Detect which cell encompasses the target text, then output its (X, Y) center coordinate. 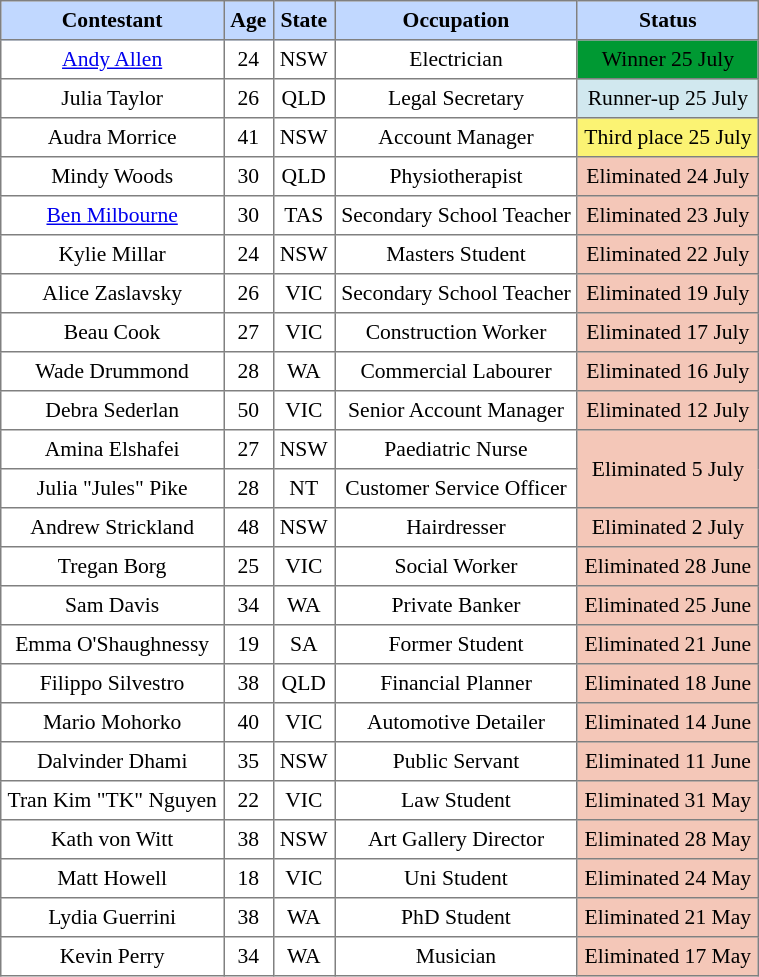
Eliminated 11 June (668, 762)
Beau Cook (112, 332)
Audra Morrice (112, 138)
SA (304, 644)
Kevin Perry (112, 956)
Kath von Witt (112, 840)
Eliminated 18 June (668, 684)
Eliminated 21 June (668, 644)
Eliminated 28 May (668, 840)
Alice Zaslavsky (112, 294)
Eliminated 2 July (668, 528)
Emma O'Shaughnessy (112, 644)
Public Servant (456, 762)
Law Student (456, 800)
Eliminated 5 July (668, 469)
25 (248, 566)
Eliminated 23 July (668, 216)
Ben Milbourne (112, 216)
Financial Planner (456, 684)
Eliminated 31 May (668, 800)
Former Student (456, 644)
48 (248, 528)
PhD Student (456, 918)
Eliminated 12 July (668, 410)
Debra Sederlan (112, 410)
Dalvinder Dhami (112, 762)
Paediatric Nurse (456, 450)
Julia "Jules" Pike (112, 488)
Eliminated 25 June (668, 606)
NT (304, 488)
Commercial Labourer (456, 372)
Filippo Silvestro (112, 684)
40 (248, 722)
Kylie Millar (112, 254)
41 (248, 138)
Occupation (456, 20)
Andy Allen (112, 60)
Physiotherapist (456, 176)
Sam Davis (112, 606)
19 (248, 644)
Construction Worker (456, 332)
Wade Drummond (112, 372)
Eliminated 16 July (668, 372)
18 (248, 878)
TAS (304, 216)
Andrew Strickland (112, 528)
22 (248, 800)
Tregan Borg (112, 566)
Private Banker (456, 606)
Winner 25 July (668, 60)
State (304, 20)
Julia Taylor (112, 98)
Runner-up 25 July (668, 98)
Lydia Guerrini (112, 918)
Age (248, 20)
Art Gallery Director (456, 840)
Eliminated 28 June (668, 566)
Masters Student (456, 254)
Hairdresser (456, 528)
Third place 25 July (668, 138)
Social Worker (456, 566)
Legal Secretary (456, 98)
Senior Account Manager (456, 410)
Eliminated 24 May (668, 878)
Uni Student (456, 878)
35 (248, 762)
Account Manager (456, 138)
Matt Howell (112, 878)
50 (248, 410)
Eliminated 21 May (668, 918)
Customer Service Officer (456, 488)
Eliminated 19 July (668, 294)
Status (668, 20)
Automotive Detailer (456, 722)
Eliminated 17 July (668, 332)
Electrician (456, 60)
Amina Elshafei (112, 450)
Mario Mohorko (112, 722)
Contestant (112, 20)
Eliminated 14 June (668, 722)
Eliminated 17 May (668, 956)
Eliminated 22 July (668, 254)
Tran Kim "TK" Nguyen (112, 800)
Eliminated 24 July (668, 176)
Mindy Woods (112, 176)
Musician (456, 956)
